Detect which cell encompasses the target text, then output its [x, y] center coordinate. 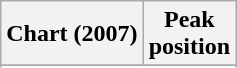
Peakposition [189, 34]
Chart (2007) [72, 34]
